Locate the cell with the specified text and output its [X, Y] center coordinate. 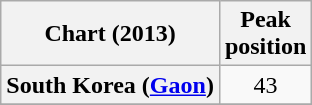
Peak position [265, 34]
Chart (2013) [110, 34]
South Korea (Gaon) [110, 85]
43 [265, 85]
